Provide the (X, Y) coordinate of the cell's center where the given text is located.  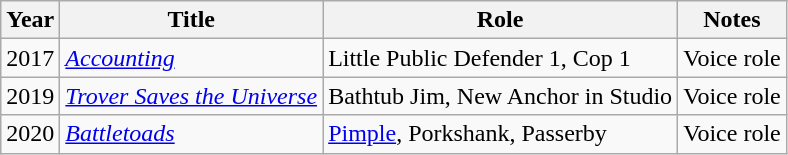
Notes (732, 20)
Little Public Defender 1, Cop 1 (500, 58)
Pimple, Porkshank, Passerby (500, 134)
2017 (30, 58)
Role (500, 20)
Battletoads (192, 134)
Year (30, 20)
2020 (30, 134)
Accounting (192, 58)
Trover Saves the Universe (192, 96)
Title (192, 20)
Bathtub Jim, New Anchor in Studio (500, 96)
2019 (30, 96)
